Find where the given text appears and provide that cell's center as (X, Y) coordinate. 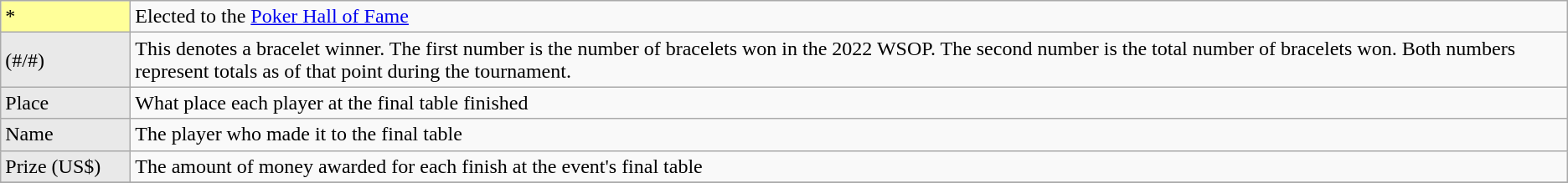
The player who made it to the final table (849, 135)
Prize (US$) (65, 166)
(#/#) (65, 60)
Place (65, 103)
Name (65, 135)
Elected to the Poker Hall of Fame (849, 17)
What place each player at the final table finished (849, 103)
The amount of money awarded for each finish at the event's final table (849, 166)
* (65, 17)
